Find where the given text appears and provide that cell's center as (X, Y) coordinate. 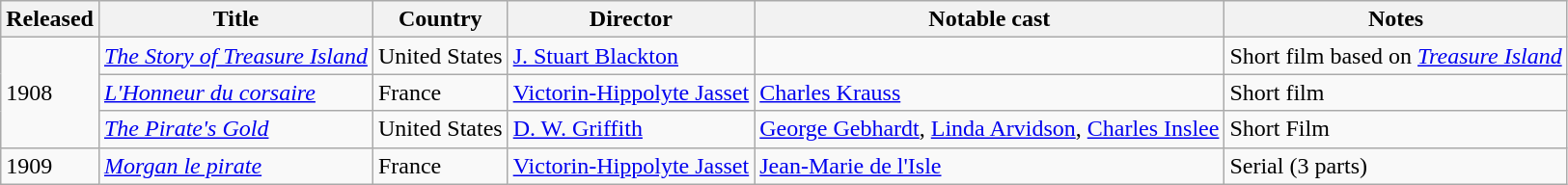
Morgan le pirate (235, 166)
Short film based on Treasure Island (1395, 56)
Charles Krauss (990, 92)
D. W. Griffith (631, 129)
The Story of Treasure Island (235, 56)
Notes (1395, 19)
Country (440, 19)
1908 (50, 92)
J. Stuart Blackton (631, 56)
Released (50, 19)
1909 (50, 166)
The Pirate's Gold (235, 129)
Title (235, 19)
Short film (1395, 92)
Notable cast (990, 19)
Director (631, 19)
Short Film (1395, 129)
George Gebhardt, Linda Arvidson, Charles Inslee (990, 129)
L'Honneur du corsaire (235, 92)
Serial (3 parts) (1395, 166)
Jean-Marie de l'Isle (990, 166)
